Search for the cell housing the specified text and yield its [x, y] center coordinate. 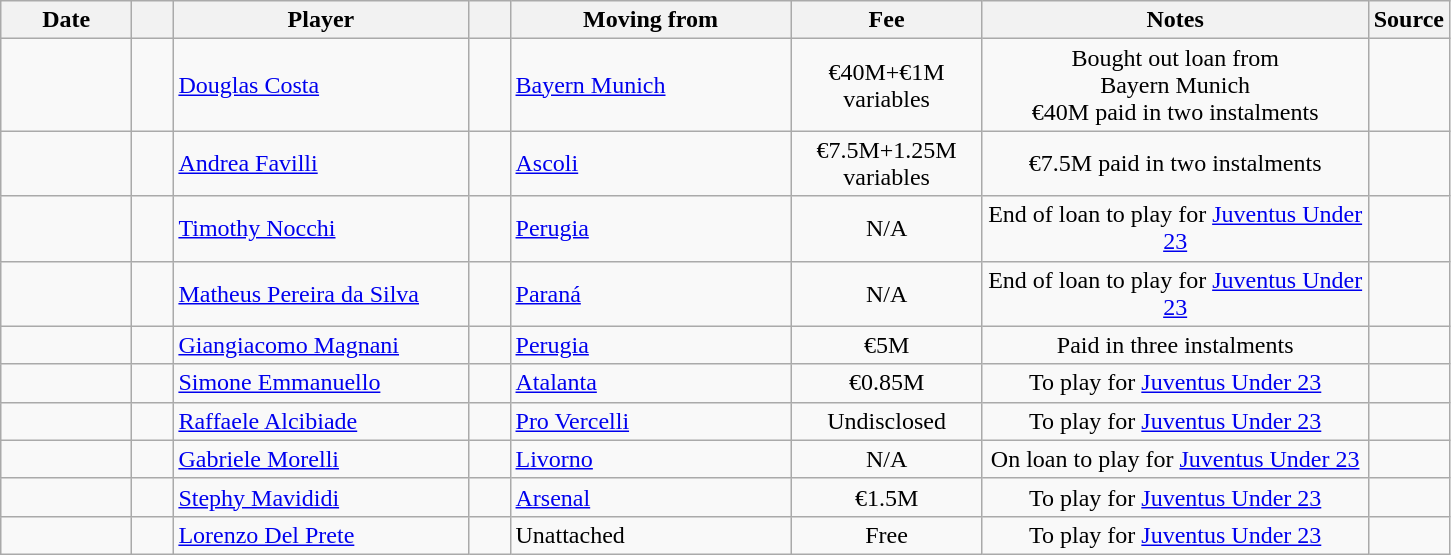
On loan to play for Juventus Under 23 [1175, 459]
Raffaele Alcibiade [321, 421]
Livorno [650, 459]
Source [1408, 20]
Paid in three instalments [1175, 345]
€5M [886, 345]
Paraná [650, 294]
Free [886, 535]
Lorenzo Del Prete [321, 535]
Gabriele Morelli [321, 459]
Andrea Favilli [321, 164]
Simone Emmanuello [321, 383]
Stephy Mavididi [321, 497]
€7.5M paid in two instalments [1175, 164]
€7.5M+1.25M variables [886, 164]
€40M+€1M variables [886, 85]
Moving from [650, 20]
Douglas Costa [321, 85]
Notes [1175, 20]
Bayern Munich [650, 85]
Date [66, 20]
Giangiacomo Magnani [321, 345]
Bought out loan from Bayern Munich €40M paid in two instalments [1175, 85]
Timothy Nocchi [321, 228]
Atalanta [650, 383]
Pro Vercelli [650, 421]
Fee [886, 20]
Unattached [650, 535]
Ascoli [650, 164]
Arsenal [650, 497]
Undisclosed [886, 421]
€0.85M [886, 383]
Player [321, 20]
Matheus Pereira da Silva [321, 294]
€1.5M [886, 497]
